From the cell containing the given text, extract its center point as [x, y] coordinate. 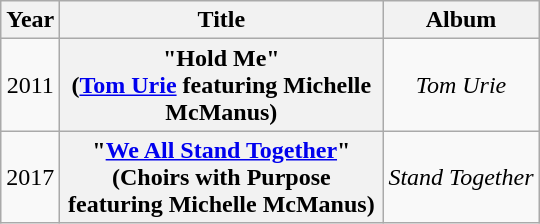
"Hold Me"(Tom Urie featuring Michelle McManus) [222, 85]
Tom Urie [461, 85]
2017 [30, 177]
"We All Stand Together"(Choirs with Purpose featuring Michelle McManus) [222, 177]
Stand Together [461, 177]
Title [222, 20]
2011 [30, 85]
Album [461, 20]
Year [30, 20]
